Provide the (x, y) coordinate of the cell's center where the given text is located.  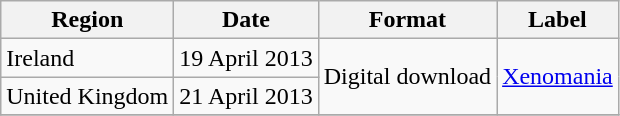
Format (407, 20)
Date (246, 20)
United Kingdom (88, 96)
21 April 2013 (246, 96)
Ireland (88, 58)
19 April 2013 (246, 58)
Digital download (407, 77)
Region (88, 20)
Xenomania (558, 77)
Label (558, 20)
